For the text-containing cell, return its midpoint in [x, y] coordinate format. 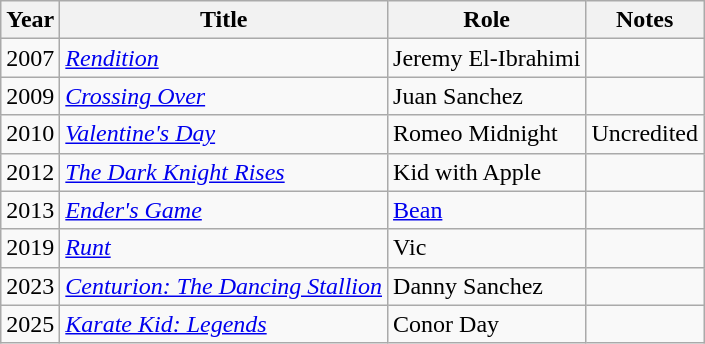
Year [30, 20]
Rendition [224, 58]
2019 [30, 248]
Romeo Midnight [487, 134]
Runt [224, 248]
Centurion: The Dancing Stallion [224, 286]
Title [224, 20]
The Dark Knight Rises [224, 172]
2007 [30, 58]
2010 [30, 134]
Danny Sanchez [487, 286]
Crossing Over [224, 96]
Vic [487, 248]
Notes [645, 20]
Ender's Game [224, 210]
2012 [30, 172]
2009 [30, 96]
Jeremy El-Ibrahimi [487, 58]
Conor Day [487, 324]
2023 [30, 286]
Juan Sanchez [487, 96]
Karate Kid: Legends [224, 324]
2013 [30, 210]
Role [487, 20]
2025 [30, 324]
Valentine's Day [224, 134]
Kid with Apple [487, 172]
Uncredited [645, 134]
Bean [487, 210]
